From the cell containing the given text, extract its center point as [X, Y] coordinate. 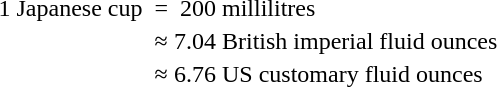
≈ [162, 41]
7.04 [194, 41]
